For the text-containing cell, return its midpoint in (x, y) coordinate format. 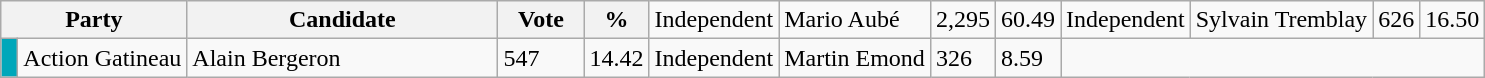
326 (962, 58)
60.49 (1028, 20)
14.42 (616, 58)
Candidate (342, 20)
16.50 (1452, 20)
626 (1396, 20)
Party (94, 20)
Alain Bergeron (342, 58)
Sylvain Tremblay (1281, 20)
547 (541, 58)
Vote (541, 20)
Martin Emond (855, 58)
8.59 (1028, 58)
Action Gatineau (102, 58)
% (616, 20)
2,295 (962, 20)
Mario Aubé (855, 20)
